Find where the given text appears and provide that cell's center as [x, y] coordinate. 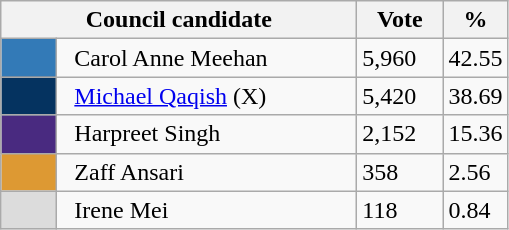
38.69 [476, 96]
Harpreet Singh [207, 134]
2.56 [476, 172]
118 [400, 210]
Vote [400, 20]
5,420 [400, 96]
5,960 [400, 58]
0.84 [476, 210]
42.55 [476, 58]
Michael Qaqish (X) [207, 96]
Zaff Ansari [207, 172]
% [476, 20]
Irene Mei [207, 210]
358 [400, 172]
Carol Anne Meehan [207, 58]
Council candidate [179, 20]
15.36 [476, 134]
2,152 [400, 134]
